For the text-containing cell, return its midpoint in [x, y] coordinate format. 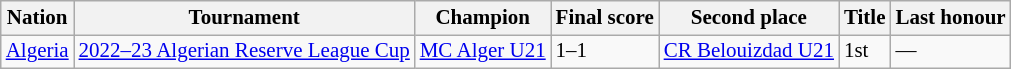
Tournament [244, 18]
Title [865, 18]
1st [865, 52]
2022–23 Algerian Reserve League Cup [244, 52]
Algeria [38, 52]
Champion [483, 18]
Second place [749, 18]
— [950, 52]
1–1 [605, 52]
Final score [605, 18]
MC Alger U21 [483, 52]
Nation [38, 18]
CR Belouizdad U21 [749, 52]
Last honour [950, 18]
